Return the (x, y) coordinate for the center point of the cell that contains the specified text.  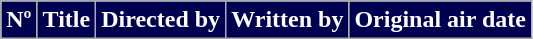
Nº (19, 20)
Original air date (440, 20)
Directed by (161, 20)
Title (66, 20)
Written by (288, 20)
